Determine the (X, Y) coordinate at the center of the cell enclosing the given text.  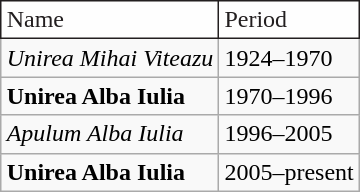
Apulum Alba Iulia (110, 134)
1924–1970 (289, 58)
2005–present (289, 172)
1970–1996 (289, 96)
Name (110, 20)
Unirea Mihai Viteazu (110, 58)
Period (289, 20)
1996–2005 (289, 134)
